Determine the [X, Y] coordinate at the center of the cell enclosing the given text.  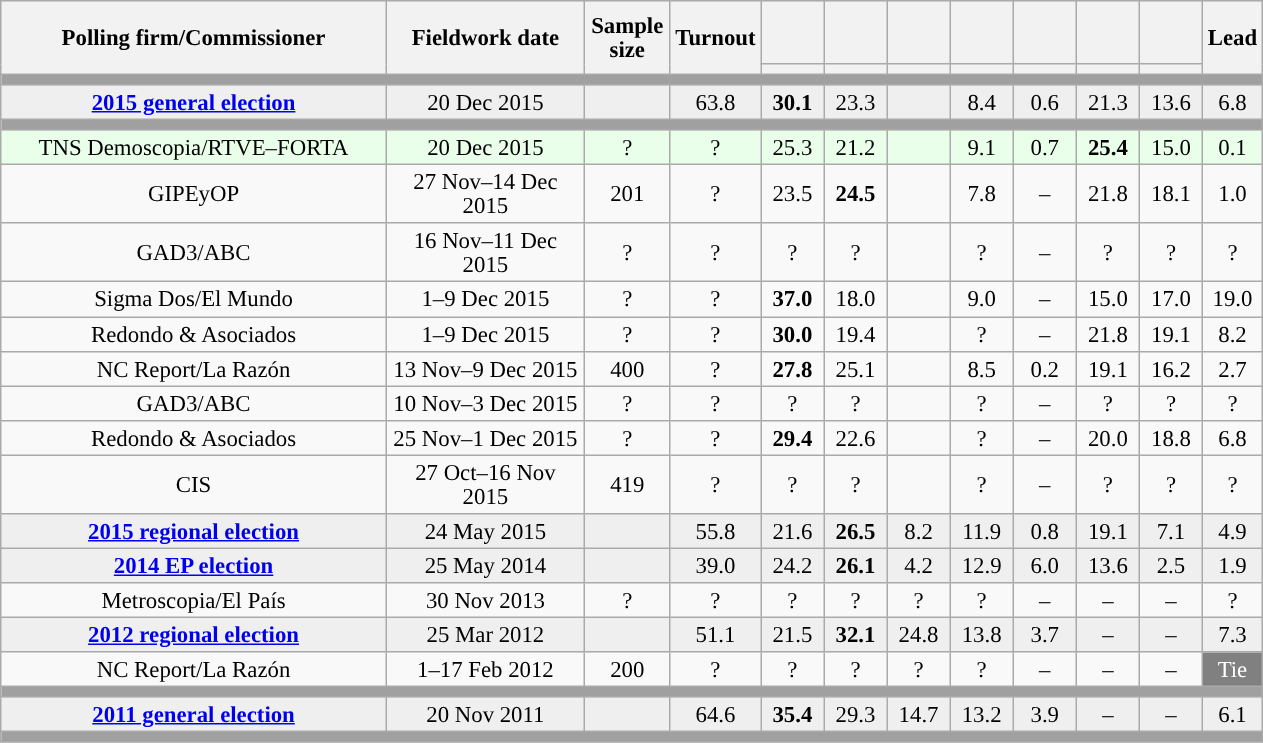
18.1 [1170, 194]
2012 regional election [194, 634]
24.8 [918, 634]
21.5 [792, 634]
0.8 [1044, 532]
1.9 [1232, 566]
8.4 [982, 102]
18.0 [856, 300]
Lead [1232, 38]
35.4 [792, 714]
Tie [1232, 670]
24.5 [856, 194]
6.1 [1232, 714]
29.4 [792, 438]
25 May 2014 [485, 566]
419 [627, 484]
7.8 [982, 194]
Metroscopia/El País [194, 600]
2.5 [1170, 566]
400 [627, 368]
2014 EP election [194, 566]
0.6 [1044, 102]
CIS [194, 484]
201 [627, 194]
2015 general election [194, 102]
Turnout [716, 38]
55.8 [716, 532]
4.2 [918, 566]
2015 regional election [194, 532]
11.9 [982, 532]
1–17 Feb 2012 [485, 670]
2.7 [1232, 368]
Sample size [627, 38]
30 Nov 2013 [485, 600]
16 Nov–11 Dec 2015 [485, 254]
25 Nov–1 Dec 2015 [485, 438]
Polling firm/Commissioner [194, 38]
20.0 [1108, 438]
27 Nov–14 Dec 2015 [485, 194]
26.1 [856, 566]
64.6 [716, 714]
14.7 [918, 714]
21.6 [792, 532]
13 Nov–9 Dec 2015 [485, 368]
21.3 [1108, 102]
25.1 [856, 368]
0.7 [1044, 148]
6.0 [1044, 566]
7.3 [1232, 634]
17.0 [1170, 300]
27.8 [792, 368]
20 Nov 2011 [485, 714]
30.0 [792, 334]
25.4 [1108, 148]
37.0 [792, 300]
63.8 [716, 102]
0.1 [1232, 148]
32.1 [856, 634]
24.2 [792, 566]
23.3 [856, 102]
19.4 [856, 334]
27 Oct–16 Nov 2015 [485, 484]
30.1 [792, 102]
7.1 [1170, 532]
29.3 [856, 714]
21.2 [856, 148]
39.0 [716, 566]
4.9 [1232, 532]
1.0 [1232, 194]
26.5 [856, 532]
18.8 [1170, 438]
Sigma Dos/El Mundo [194, 300]
3.9 [1044, 714]
200 [627, 670]
9.1 [982, 148]
GIPEyOP [194, 194]
12.9 [982, 566]
51.1 [716, 634]
23.5 [792, 194]
TNS Demoscopia/RTVE–FORTA [194, 148]
Fieldwork date [485, 38]
0.2 [1044, 368]
8.5 [982, 368]
2011 general election [194, 714]
25 Mar 2012 [485, 634]
13.2 [982, 714]
24 May 2015 [485, 532]
25.3 [792, 148]
16.2 [1170, 368]
10 Nov–3 Dec 2015 [485, 404]
19.0 [1232, 300]
3.7 [1044, 634]
13.8 [982, 634]
22.6 [856, 438]
9.0 [982, 300]
